Extract the (x, y) coordinate from the center of the cell holding the provided text.  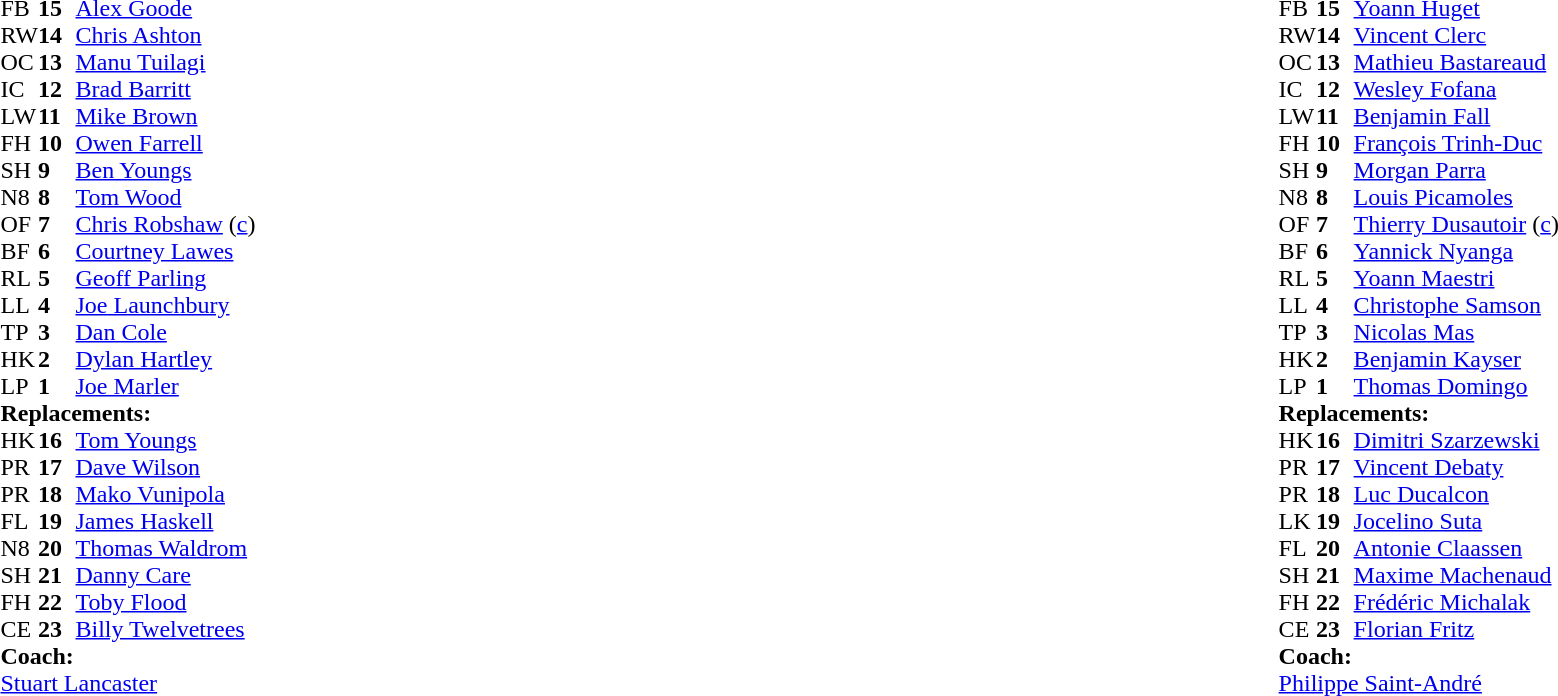
LK (1298, 522)
Replacements: (128, 414)
Dave Wilson (166, 468)
Billy Twelvetrees (166, 630)
Courtney Lawes (166, 252)
Toby Flood (166, 602)
Joe Launchbury (166, 306)
Geoff Parling (166, 278)
Owen Farrell (166, 144)
Joe Marler (166, 386)
Danny Care (166, 576)
Tom Wood (166, 198)
Mako Vunipola (166, 494)
Brad Barritt (166, 90)
Dan Cole (166, 332)
Thomas Waldrom (166, 548)
Chris Robshaw (c) (166, 224)
Dylan Hartley (166, 360)
Mike Brown (166, 116)
Ben Youngs (166, 170)
Chris Ashton (166, 36)
Coach: (128, 656)
Manu Tuilagi (166, 62)
James Haskell (166, 522)
Tom Youngs (166, 440)
